Determine the (X, Y) coordinate at the center of the cell enclosing the given text.  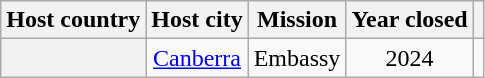
2024 (410, 58)
Mission (297, 20)
Host city (197, 20)
Host country (74, 20)
Canberra (197, 58)
Embassy (297, 58)
Year closed (410, 20)
